Output the (x, y) coordinate of the center of the cell containing the given text.  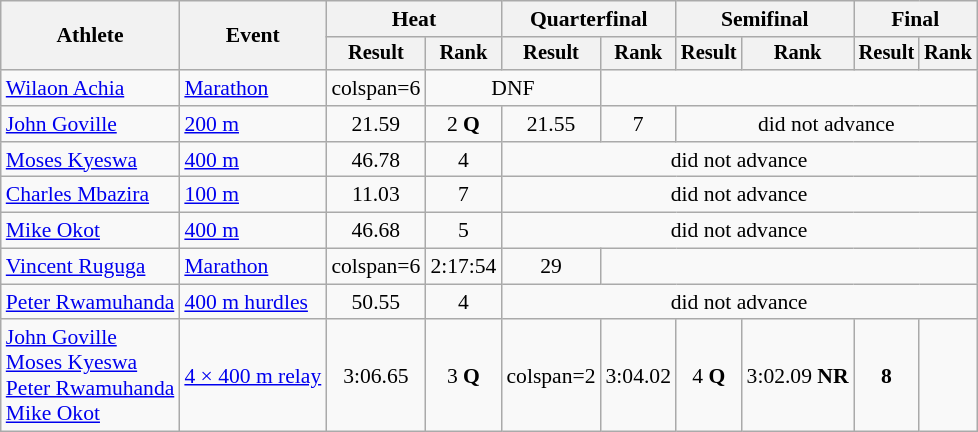
200 m (252, 124)
3:04.02 (638, 376)
colspan=2 (550, 376)
Final (916, 19)
DNF (512, 88)
8 (887, 376)
4 × 400 m relay (252, 376)
2 Q (463, 124)
Athlete (90, 36)
Quarterfinal (588, 19)
100 m (252, 195)
Charles Mbazira (90, 195)
Wilaon Achia (90, 88)
Event (252, 36)
21.59 (376, 124)
21.55 (550, 124)
John Goville (90, 124)
3:02.09 NR (798, 376)
John GovilleMoses KyeswaPeter RwamuhandaMike Okot (90, 376)
11.03 (376, 195)
Moses Kyeswa (90, 160)
5 (463, 231)
3 Q (463, 376)
Semifinal (765, 19)
2:17:54 (463, 267)
50.55 (376, 302)
3:06.65 (376, 376)
Vincent Ruguga (90, 267)
Heat (414, 19)
4 Q (709, 376)
29 (550, 267)
46.68 (376, 231)
Mike Okot (90, 231)
Peter Rwamuhanda (90, 302)
400 m hurdles (252, 302)
46.78 (376, 160)
